Output the (X, Y) coordinate of the center of the cell containing the given text.  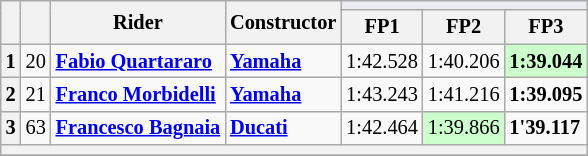
1 (11, 61)
1:39.866 (464, 128)
1'39.117 (546, 128)
1:43.243 (382, 94)
FP2 (464, 27)
1:39.095 (546, 94)
Rider (138, 22)
3 (11, 128)
1:40.206 (464, 61)
20 (36, 61)
Fabio Quartararo (138, 61)
Ducati (283, 128)
1:42.464 (382, 128)
2 (11, 94)
1:42.528 (382, 61)
1:39.044 (546, 61)
Francesco Bagnaia (138, 128)
21 (36, 94)
FP1 (382, 27)
1:41.216 (464, 94)
Franco Morbidelli (138, 94)
FP3 (546, 27)
63 (36, 128)
Constructor (283, 22)
